Provide the (X, Y) coordinate of the cell's center where the given text is located.  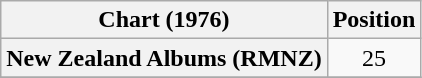
Chart (1976) (164, 20)
New Zealand Albums (RMNZ) (164, 58)
25 (374, 58)
Position (374, 20)
